Detect which cell encompasses the target text, then output its [X, Y] center coordinate. 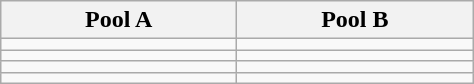
Pool A [119, 20]
Pool B [355, 20]
